Identify which cell holds the provided text, then report its (x, y) central coordinate. 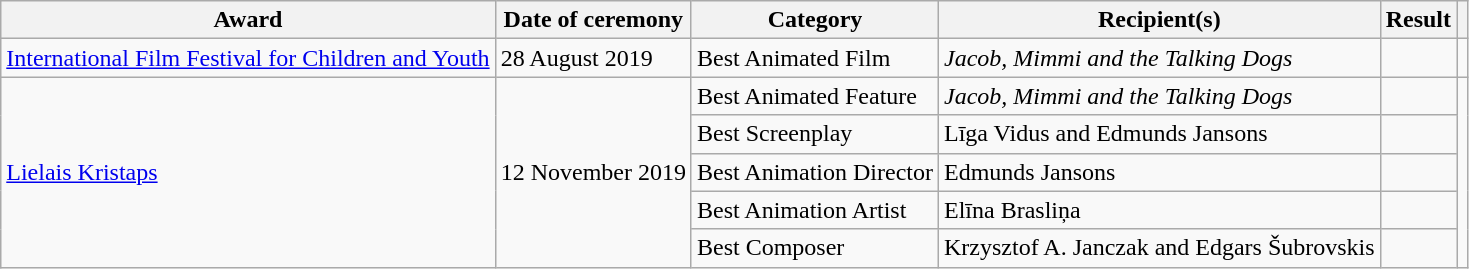
12 November 2019 (593, 172)
Best Animated Feature (814, 96)
Recipient(s) (1160, 20)
Category (814, 20)
Award (248, 20)
Date of ceremony (593, 20)
Elīna Brasliņa (1160, 210)
Edmunds Jansons (1160, 172)
Best Composer (814, 248)
28 August 2019 (593, 58)
Best Animation Director (814, 172)
Līga Vidus and Edmunds Jansons (1160, 134)
Best Animated Film (814, 58)
Result (1418, 20)
Krzysztof A. Janczak and Edgars Šubrovskis (1160, 248)
Best Animation Artist (814, 210)
Best Screenplay (814, 134)
Lielais Kristaps (248, 172)
International Film Festival for Children and Youth (248, 58)
